For the text-containing cell, return its midpoint in (X, Y) coordinate format. 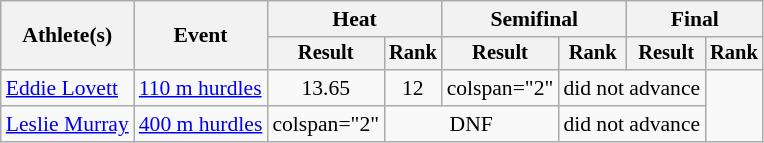
Semifinal (534, 19)
Eddie Lovett (68, 88)
DNF (471, 124)
12 (413, 88)
Final (695, 19)
Event (201, 36)
110 m hurdles (201, 88)
400 m hurdles (201, 124)
Leslie Murray (68, 124)
Athlete(s) (68, 36)
13.65 (326, 88)
Heat (354, 19)
